Detect which cell encompasses the target text, then output its [X, Y] center coordinate. 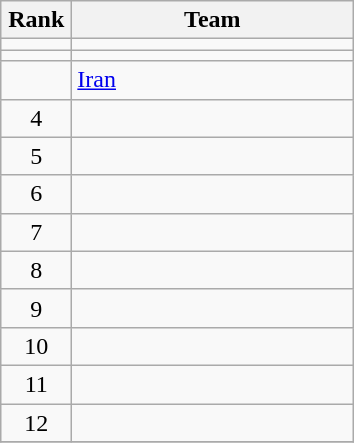
10 [36, 346]
4 [36, 118]
5 [36, 156]
6 [36, 194]
Rank [36, 20]
Team [212, 20]
11 [36, 384]
Iran [212, 80]
7 [36, 232]
9 [36, 308]
12 [36, 423]
8 [36, 270]
